Find where the given text appears and provide that cell's center as [X, Y] coordinate. 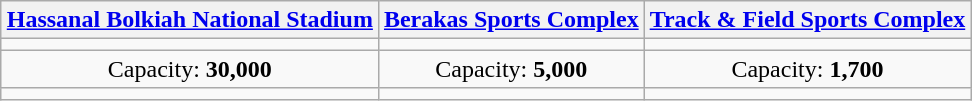
Capacity: 5,000 [511, 69]
Track & Field Sports Complex [808, 20]
Berakas Sports Complex [511, 20]
Capacity: 30,000 [190, 69]
Capacity: 1,700 [808, 69]
Hassanal Bolkiah National Stadium [190, 20]
